Detect which cell encompasses the target text, then output its [x, y] center coordinate. 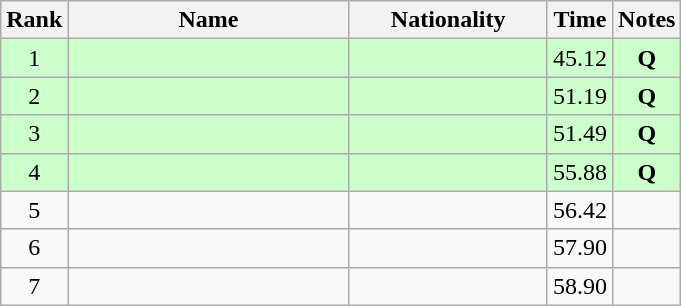
Time [580, 20]
45.12 [580, 58]
Name [208, 20]
Rank [34, 20]
51.19 [580, 96]
Nationality [448, 20]
1 [34, 58]
5 [34, 210]
57.90 [580, 248]
7 [34, 286]
6 [34, 248]
2 [34, 96]
Notes [647, 20]
51.49 [580, 134]
3 [34, 134]
4 [34, 172]
56.42 [580, 210]
55.88 [580, 172]
58.90 [580, 286]
